Locate the cell with the specified text and output its (x, y) center coordinate. 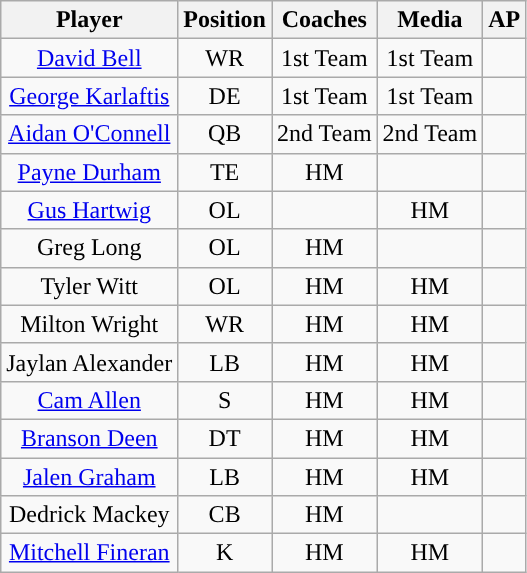
Jaylan Alexander (90, 362)
Player (90, 20)
David Bell (90, 58)
DE (225, 96)
Dedrick Mackey (90, 515)
Gus Hartwig (90, 210)
Media (430, 20)
AP (504, 20)
Aidan O'Connell (90, 134)
DT (225, 438)
CB (225, 515)
TE (225, 172)
Mitchell Fineran (90, 553)
Coaches (325, 20)
George Karlaftis (90, 96)
QB (225, 134)
Milton Wright (90, 324)
Payne Durham (90, 172)
Jalen Graham (90, 477)
S (225, 400)
K (225, 553)
Cam Allen (90, 400)
Branson Deen (90, 438)
Position (225, 20)
Greg Long (90, 248)
Tyler Witt (90, 286)
